Scan for the cell matching the given text and deliver its [X, Y] coordinate at center. 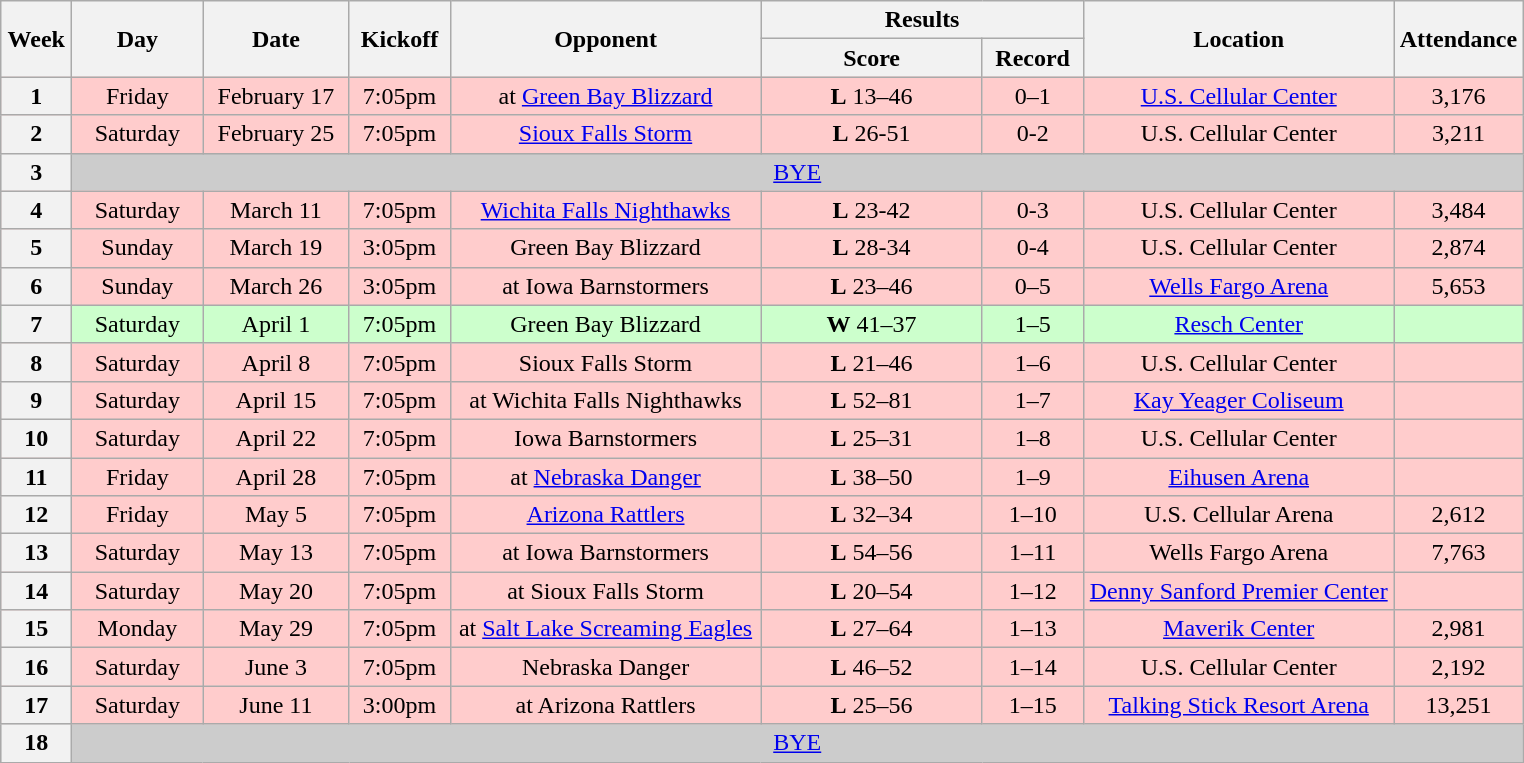
Date [276, 39]
Results [922, 20]
L 25–56 [872, 705]
L 38–50 [872, 477]
L 27–64 [872, 629]
1–9 [1032, 477]
Denny Sanford Premier Center [1238, 591]
at Arizona Rattlers [606, 705]
April 28 [276, 477]
May 29 [276, 629]
13,251 [1458, 705]
L 52–81 [872, 400]
L 20–54 [872, 591]
Opponent [606, 39]
April 22 [276, 438]
L 54–56 [872, 553]
Score [872, 58]
18 [36, 743]
Talking Stick Resort Arena [1238, 705]
13 [36, 553]
0-2 [1032, 134]
February 17 [276, 96]
at Salt Lake Screaming Eagles [606, 629]
May 20 [276, 591]
at Wichita Falls Nighthawks [606, 400]
Kickoff [400, 39]
1–10 [1032, 515]
Iowa Barnstormers [606, 438]
Attendance [1458, 39]
April 15 [276, 400]
L 25–31 [872, 438]
L 21–46 [872, 362]
May 13 [276, 553]
2,874 [1458, 248]
Kay Yeager Coliseum [1238, 400]
Week [36, 39]
1–7 [1032, 400]
1–13 [1032, 629]
2,612 [1458, 515]
5,653 [1458, 286]
3,176 [1458, 96]
Day [138, 39]
15 [36, 629]
3,484 [1458, 210]
L 23–46 [872, 286]
0–5 [1032, 286]
8 [36, 362]
14 [36, 591]
10 [36, 438]
at Green Bay Blizzard [606, 96]
6 [36, 286]
Monday [138, 629]
2,192 [1458, 667]
0-3 [1032, 210]
9 [36, 400]
Nebraska Danger [606, 667]
U.S. Cellular Arena [1238, 515]
0-4 [1032, 248]
Maverik Center [1238, 629]
L 13–46 [872, 96]
April 8 [276, 362]
12 [36, 515]
W 41–37 [872, 324]
Arizona Rattlers [606, 515]
3 [36, 172]
March 26 [276, 286]
February 25 [276, 134]
Location [1238, 39]
Record [1032, 58]
1–8 [1032, 438]
3:00pm [400, 705]
2 [36, 134]
June 11 [276, 705]
at Sioux Falls Storm [606, 591]
3,211 [1458, 134]
Wichita Falls Nighthawks [606, 210]
L 26-51 [872, 134]
16 [36, 667]
1–14 [1032, 667]
May 5 [276, 515]
Eihusen Arena [1238, 477]
7 [36, 324]
March 19 [276, 248]
2,981 [1458, 629]
1–12 [1032, 591]
5 [36, 248]
L 28-34 [872, 248]
1 [36, 96]
at Nebraska Danger [606, 477]
0–1 [1032, 96]
L 46–52 [872, 667]
June 3 [276, 667]
1–15 [1032, 705]
L 32–34 [872, 515]
1–11 [1032, 553]
April 1 [276, 324]
March 11 [276, 210]
Resch Center [1238, 324]
11 [36, 477]
1–6 [1032, 362]
7,763 [1458, 553]
1–5 [1032, 324]
17 [36, 705]
L 23-42 [872, 210]
4 [36, 210]
